Provide the (X, Y) coordinate of the cell's center where the given text is located.  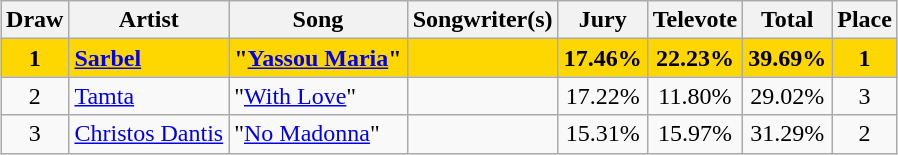
Song (318, 20)
11.80% (694, 96)
Place (865, 20)
17.46% (602, 58)
Total (788, 20)
"No Madonna" (318, 134)
Tamta (149, 96)
Jury (602, 20)
15.97% (694, 134)
29.02% (788, 96)
39.69% (788, 58)
Artist (149, 20)
31.29% (788, 134)
Draw (35, 20)
17.22% (602, 96)
"With Love" (318, 96)
"Yassou Maria" (318, 58)
22.23% (694, 58)
Televote (694, 20)
Songwriter(s) (482, 20)
Christos Dantis (149, 134)
Sarbel (149, 58)
15.31% (602, 134)
